Scan for the cell matching the given text and deliver its (X, Y) coordinate at center. 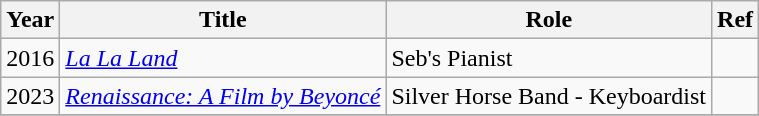
2016 (30, 58)
Ref (736, 20)
2023 (30, 96)
Role (549, 20)
Seb's Pianist (549, 58)
Renaissance: A Film by Beyoncé (223, 96)
La La Land (223, 58)
Title (223, 20)
Year (30, 20)
Silver Horse Band - Keyboardist (549, 96)
